Pinpoint the cell where the given text exists, returning its (x, y) midpoint coordinate. 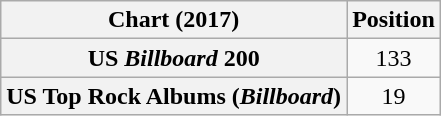
Position (394, 20)
US Billboard 200 (174, 58)
133 (394, 58)
19 (394, 96)
US Top Rock Albums (Billboard) (174, 96)
Chart (2017) (174, 20)
